From the cell containing the given text, extract its center point as [x, y] coordinate. 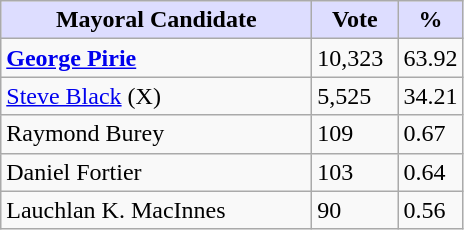
Steve Black (X) [156, 96]
% [430, 20]
Raymond Burey [156, 134]
34.21 [430, 96]
63.92 [430, 58]
Mayoral Candidate [156, 20]
0.67 [430, 134]
Lauchlan K. MacInnes [156, 210]
109 [355, 134]
5,525 [355, 96]
George Pirie [156, 58]
Vote [355, 20]
0.64 [430, 172]
90 [355, 210]
10,323 [355, 58]
103 [355, 172]
0.56 [430, 210]
Daniel Fortier [156, 172]
